Pinpoint the cell where the given text exists, returning its [x, y] midpoint coordinate. 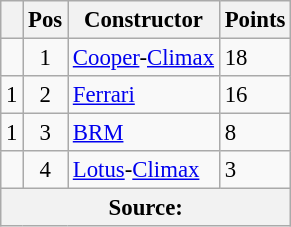
Cooper-Climax [144, 58]
8 [254, 133]
Points [254, 20]
16 [254, 95]
Ferrari [144, 95]
4 [46, 170]
Lotus-Climax [144, 170]
18 [254, 58]
BRM [144, 133]
Constructor [144, 20]
Pos [46, 20]
2 [46, 95]
Source: [146, 208]
